Pinpoint the cell where the given text exists, returning its (X, Y) midpoint coordinate. 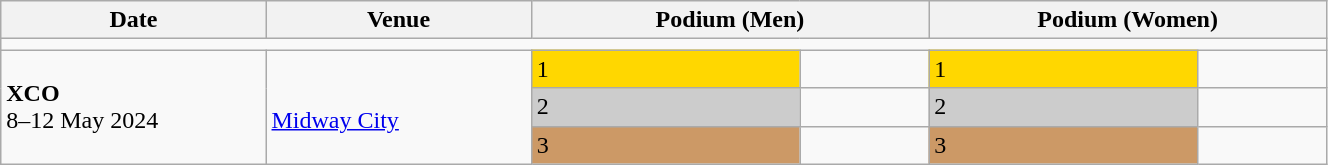
XCO 8–12 May 2024 (134, 107)
Podium (Women) (1128, 20)
Date (134, 20)
Venue (398, 20)
Podium (Men) (730, 20)
Midway City (398, 107)
